Determine the [X, Y] coordinate at the center of the cell enclosing the given text.  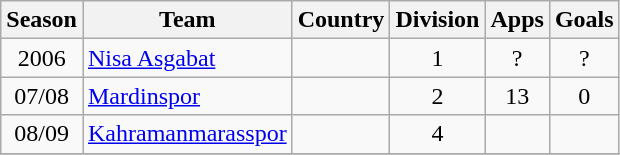
Kahramanmarasspor [187, 134]
Apps [517, 20]
0 [584, 96]
Season [42, 20]
2 [438, 96]
08/09 [42, 134]
Goals [584, 20]
Team [187, 20]
Mardinspor [187, 96]
2006 [42, 58]
Country [341, 20]
Division [438, 20]
07/08 [42, 96]
13 [517, 96]
1 [438, 58]
Nisa Asgabat [187, 58]
4 [438, 134]
